Capture the cell that displays the provided text and extract its (X, Y) central coordinate. 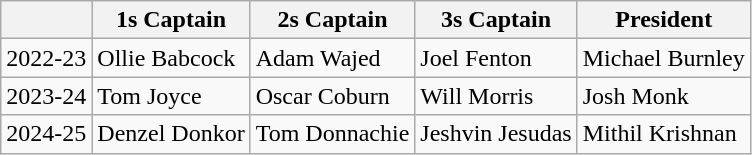
Joel Fenton (496, 58)
2023-24 (46, 96)
Tom Donnachie (332, 134)
2s Captain (332, 20)
Mithil Krishnan (664, 134)
3s Captain (496, 20)
Ollie Babcock (171, 58)
Jeshvin Jesudas (496, 134)
1s Captain (171, 20)
Denzel Donkor (171, 134)
Michael Burnley (664, 58)
2024-25 (46, 134)
Adam Wajed (332, 58)
Will Morris (496, 96)
Tom Joyce (171, 96)
President (664, 20)
Josh Monk (664, 96)
Oscar Coburn (332, 96)
2022-23 (46, 58)
